For the text-containing cell, return its midpoint in [X, Y] coordinate format. 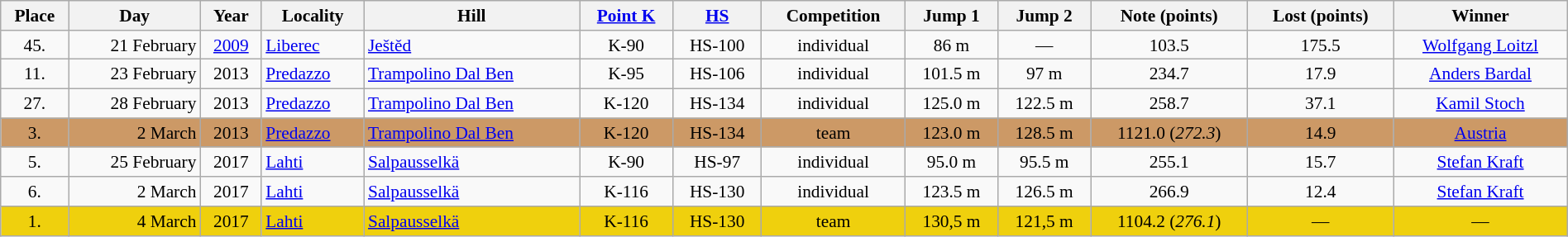
130,5 m [951, 221]
HS-97 [718, 163]
128.5 m [1045, 133]
123.0 m [951, 133]
37.1 [1321, 104]
23 February [134, 74]
Competition [834, 16]
175.5 [1321, 45]
27. [35, 104]
28 February [134, 104]
3. [35, 133]
14.9 [1321, 133]
Anders Bardal [1480, 74]
15.7 [1321, 163]
Winner [1480, 16]
95.0 m [951, 163]
125.0 m [951, 104]
97 m [1045, 74]
Lost (points) [1321, 16]
21 February [134, 45]
255.1 [1169, 163]
Point K [627, 16]
Locality [313, 16]
K-95 [627, 74]
4 March [134, 221]
266.9 [1169, 192]
Wolfgang Loitzl [1480, 45]
Jump 1 [951, 16]
Liberec [313, 45]
45. [35, 45]
234.7 [1169, 74]
Hill [471, 16]
126.5 m [1045, 192]
101.5 m [951, 74]
123.5 m [951, 192]
12.4 [1321, 192]
1121.0 (272.3) [1169, 133]
1. [35, 221]
11. [35, 74]
95.5 m [1045, 163]
HS-100 [718, 45]
86 m [951, 45]
1104.2 (276.1) [1169, 221]
Note (points) [1169, 16]
25 February [134, 163]
103.5 [1169, 45]
HS [718, 16]
17.9 [1321, 74]
HS-106 [718, 74]
2009 [231, 45]
Austria [1480, 133]
6. [35, 192]
Day [134, 16]
258.7 [1169, 104]
121,5 m [1045, 221]
Place [35, 16]
Ještěd [471, 45]
Jump 2 [1045, 16]
122.5 m [1045, 104]
5. [35, 163]
Year [231, 16]
Kamil Stoch [1480, 104]
